Return the [x, y] coordinate for the center point of the cell that contains the specified text.  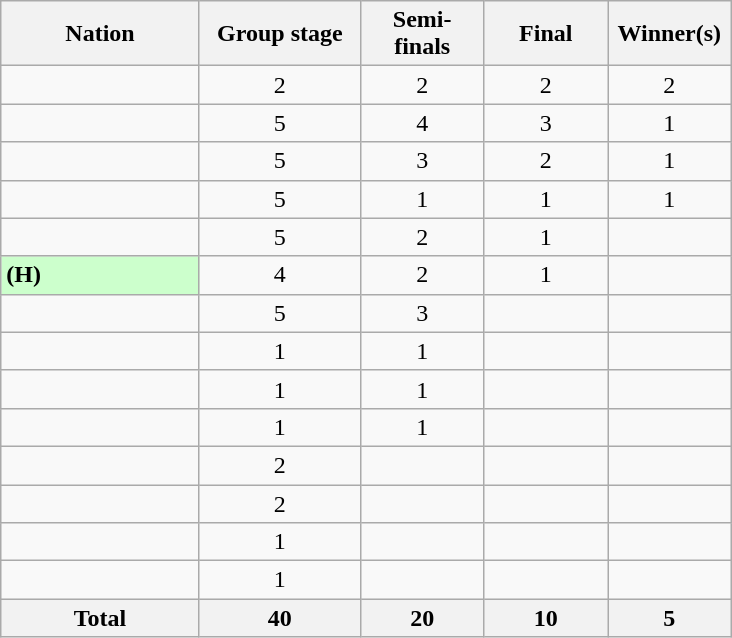
40 [280, 618]
Final [546, 34]
Winner(s) [670, 34]
Nation [100, 34]
Semi-finals [422, 34]
10 [546, 618]
Total [100, 618]
Group stage [280, 34]
20 [422, 618]
(H) [100, 275]
